Determine the (x, y) coordinate at the center of the cell enclosing the given text.  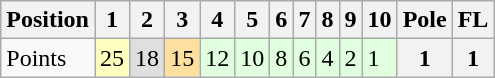
3 (182, 20)
25 (112, 58)
FL (473, 20)
5 (252, 20)
9 (350, 20)
Position (48, 20)
Pole (424, 20)
15 (182, 58)
18 (148, 58)
12 (218, 58)
Points (48, 58)
7 (304, 20)
